Provide the (x, y) coordinate of the cell's center where the given text is located.  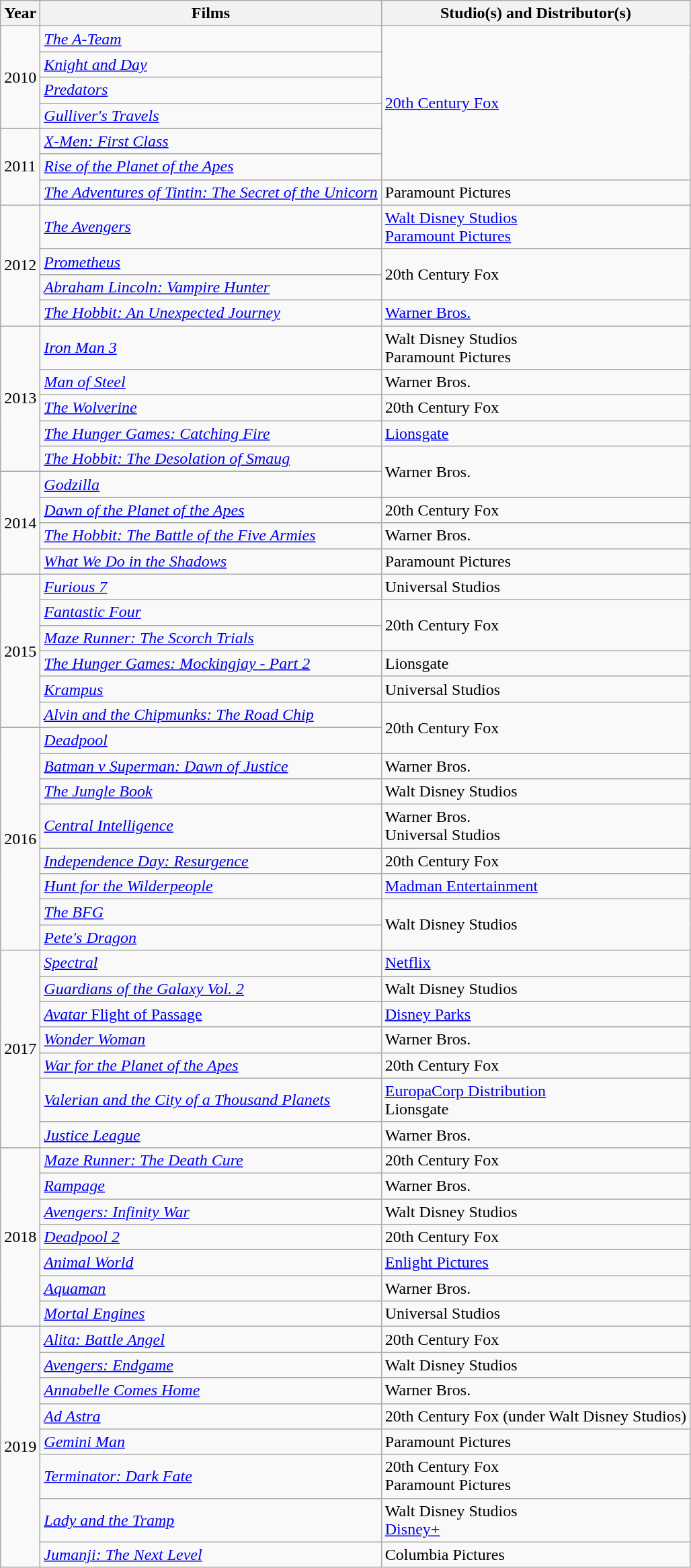
Avengers: Endgame (211, 1365)
Krampus (211, 689)
Furious 7 (211, 587)
2019 (20, 1447)
Predators (211, 90)
Alvin and the Chipmunks: The Road Chip (211, 714)
20th Century FoxParamount Pictures (535, 1476)
The Hobbit: The Battle of the Five Armies (211, 536)
Maze Runner: The Death Cure (211, 1160)
2013 (20, 398)
War for the Planet of the Apes (211, 1065)
Dawn of the Planet of the Apes (211, 510)
The Hunger Games: Catching Fire (211, 434)
Rampage (211, 1186)
Avengers: Infinity War (211, 1212)
20th Century Fox (under Walt Disney Studios) (535, 1416)
The Jungle Book (211, 792)
Annabelle Comes Home (211, 1391)
Knight and Day (211, 65)
Netflix (535, 963)
2012 (20, 265)
Deadpool 2 (211, 1237)
Terminator: Dark Fate (211, 1476)
2011 (20, 167)
Ad Astra (211, 1416)
2014 (20, 523)
Disney Parks (535, 1014)
Rise of the Planet of the Apes (211, 167)
Films (211, 13)
Animal World (211, 1263)
Batman v Superman: Dawn of Justice (211, 766)
Lady and the Tramp (211, 1520)
Warner Bros.Universal Studios (535, 827)
X-Men: First Class (211, 141)
Gulliver's Travels (211, 116)
Walt Disney StudiosDisney+ (535, 1520)
Man of Steel (211, 382)
What We Do in the Shadows (211, 561)
Columbia Pictures (535, 1555)
Madman Entertainment (535, 886)
Deadpool (211, 740)
Year (20, 13)
2017 (20, 1048)
Hunt for the Wilderpeople (211, 886)
Wonder Woman (211, 1040)
The A-Team (211, 39)
Mortal Engines (211, 1314)
The BFG (211, 912)
The Avengers (211, 227)
Aquaman (211, 1288)
The Adventures of Tintin: The Secret of the Unicorn (211, 192)
Alita: Battle Angel (211, 1339)
Iron Man 3 (211, 347)
Godzilla (211, 485)
2015 (20, 651)
The Hobbit: The Desolation of Smaug (211, 459)
Valerian and the City of a Thousand Planets (211, 1100)
Maze Runner: The Scorch Trials (211, 638)
Central Intelligence (211, 827)
Independence Day: Resurgence (211, 861)
Spectral (211, 963)
Avatar Flight of Passage (211, 1014)
Pete's Dragon (211, 938)
Gemini Man (211, 1442)
2016 (20, 839)
The Hunger Games: Mockingjay - Part 2 (211, 663)
Guardians of the Galaxy Vol. 2 (211, 989)
2018 (20, 1237)
Abraham Lincoln: Vampire Hunter (211, 287)
Prometheus (211, 261)
The Wolverine (211, 408)
Fantastic Four (211, 612)
The Hobbit: An Unexpected Journey (211, 313)
Enlight Pictures (535, 1263)
2010 (20, 77)
EuropaCorp DistributionLionsgate (535, 1100)
Jumanji: The Next Level (211, 1555)
Studio(s) and Distributor(s) (535, 13)
Justice League (211, 1134)
